Scan for the cell matching the given text and deliver its [x, y] coordinate at center. 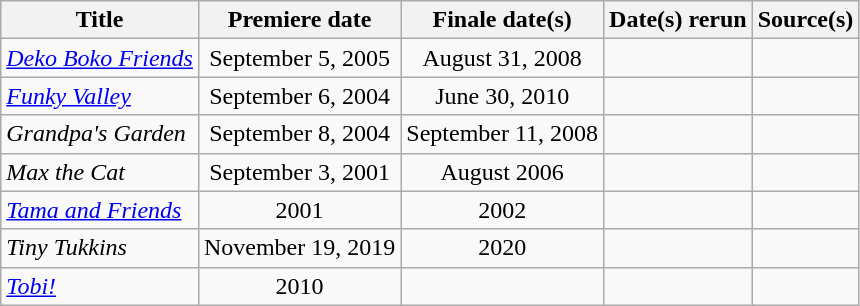
September 11, 2008 [502, 134]
Deko Boko Friends [100, 58]
Finale date(s) [502, 20]
Date(s) rerun [678, 20]
September 5, 2005 [299, 58]
September 8, 2004 [299, 134]
Tobi! [100, 286]
Grandpa's Garden [100, 134]
Tiny Tukkins [100, 248]
2001 [299, 210]
November 19, 2019 [299, 248]
Premiere date [299, 20]
2010 [299, 286]
Funky Valley [100, 96]
June 30, 2010 [502, 96]
Max the Cat [100, 172]
2020 [502, 248]
Title [100, 20]
Tama and Friends [100, 210]
September 3, 2001 [299, 172]
Source(s) [806, 20]
2002 [502, 210]
August 31, 2008 [502, 58]
September 6, 2004 [299, 96]
August 2006 [502, 172]
